Pinpoint the cell where the given text exists, returning its [x, y] midpoint coordinate. 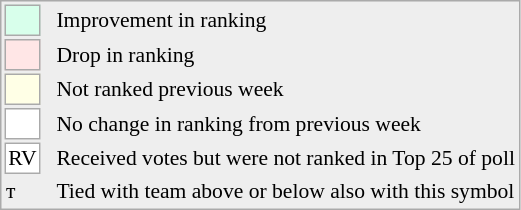
Received votes but were not ranked in Top 25 of poll [286, 158]
Not ranked previous week [286, 90]
т [22, 191]
RV [22, 158]
Improvement in ranking [286, 20]
Drop in ranking [286, 55]
No change in ranking from previous week [286, 124]
Tied with team above or below also with this symbol [286, 191]
